Return [X, Y] of the center of cell containing provided text 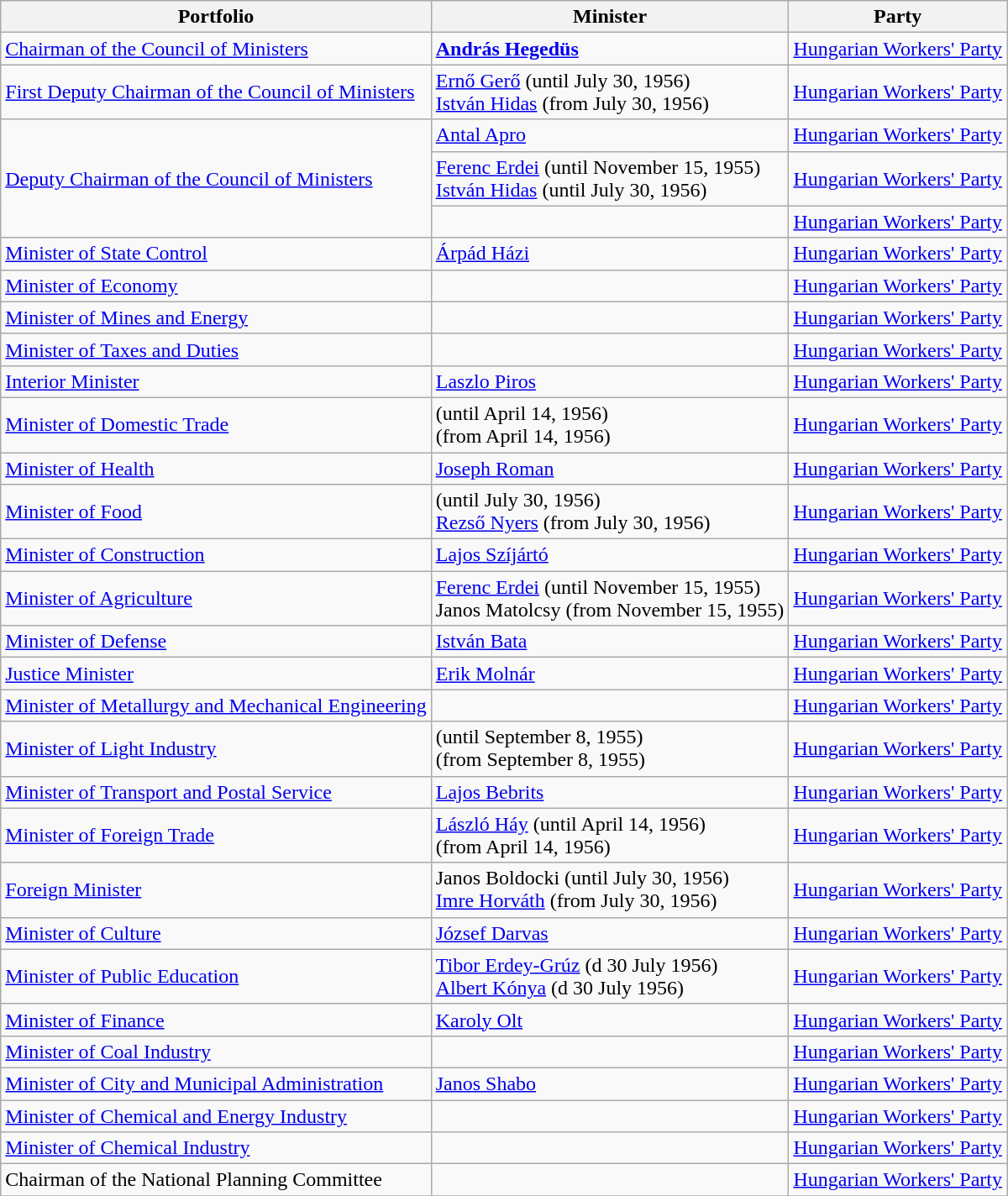
Laszlo Piros [610, 381]
Portfolio [216, 17]
Minister of Food [216, 512]
Árpád Házi [610, 254]
Lajos Bebrits [610, 792]
(until April 14, 1956) (from April 14, 1956) [610, 425]
József Darvas [610, 933]
Minister of Economy [216, 286]
Minister of State Control [216, 254]
András Hegedüs [610, 49]
László Háy (until April 14, 1956) (from April 14, 1956) [610, 835]
Minister of Foreign Trade [216, 835]
Joseph Roman [610, 468]
Ferenc Erdei (until November 15, 1955)Janos Matolcsy (from November 15, 1955) [610, 598]
First Deputy Chairman of the Council of Ministers [216, 92]
Minister of Transport and Postal Service [216, 792]
Minister of Finance [216, 1020]
Deputy Chairman of the Council of Ministers [216, 178]
Minister [610, 17]
Minister of Culture [216, 933]
Minister of Taxes and Duties [216, 349]
Karoly Olt [610, 1020]
Minister of Public Education [216, 976]
Minister of Domestic Trade [216, 425]
Minister of Chemical and Energy Industry [216, 1116]
Ernő Gerő (until July 30, 1956)István Hidas (from July 30, 1956) [610, 92]
(until July 30, 1956)Rezső Nyers (from July 30, 1956) [610, 512]
Minister of Mines and Energy [216, 317]
István Bata [610, 642]
Minister of Construction [216, 555]
Foreign Minister [216, 890]
Minister of City and Municipal Administration [216, 1083]
Janos Shabo [610, 1083]
Interior Minister [216, 381]
(until September 8, 1955) (from September 8, 1955) [610, 749]
Tibor Erdey-Grúz (d 30 July 1956)Albert Kónya (d 30 July 1956) [610, 976]
Justice Minister [216, 674]
Minister of Metallurgy and Mechanical Engineering [216, 706]
Ferenc Erdei (until November 15, 1955)István Hidas (until July 30, 1956) [610, 178]
Janos Boldocki (until July 30, 1956)Imre Horváth (from July 30, 1956) [610, 890]
Minister of Defense [216, 642]
Chairman of the National Planning Committee [216, 1180]
Minister of Health [216, 468]
Antal Apro [610, 135]
Minister of Agriculture [216, 598]
Lajos Szíjártó [610, 555]
Minister of Coal Industry [216, 1052]
Erik Molnár [610, 674]
Minister of Light Industry [216, 749]
Minister of Chemical Industry [216, 1148]
Chairman of the Council of Ministers [216, 49]
Party [898, 17]
